Locate the cell with the specified text and output its [x, y] center coordinate. 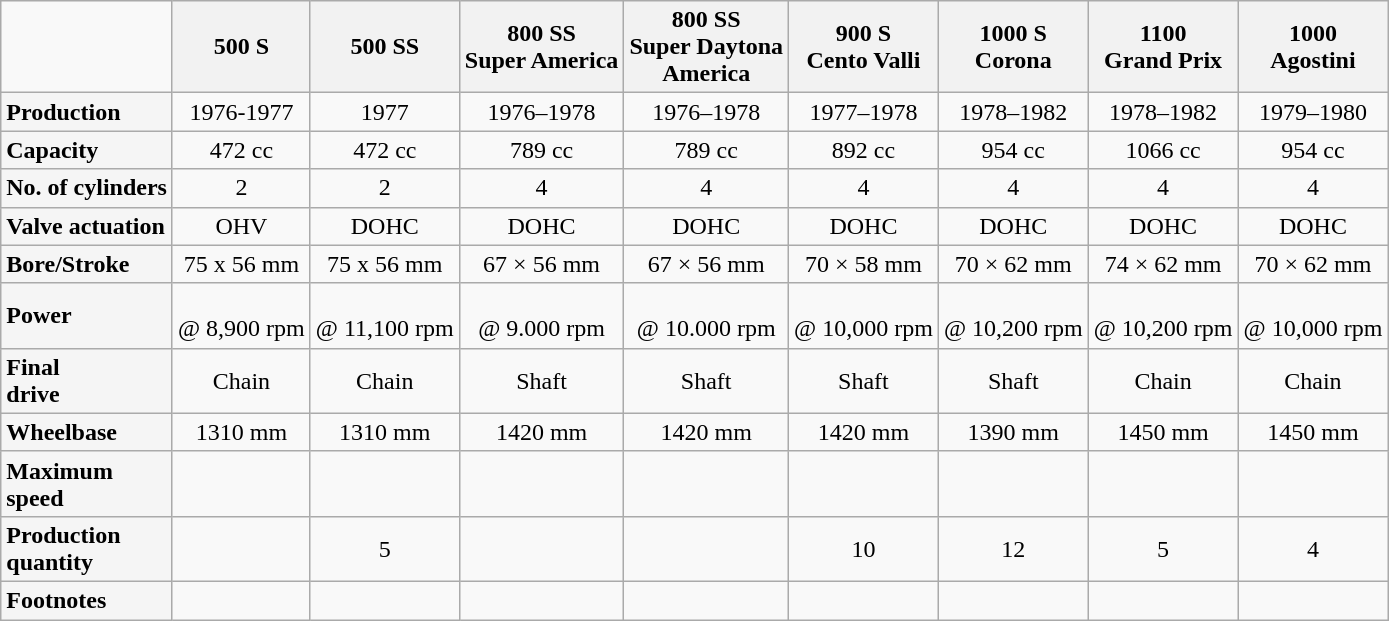
@ 9.000 rpm [542, 316]
1976-1977 [241, 112]
Bore/Stroke [87, 264]
Valve actuation [87, 226]
800 SSSuper Daytona America [706, 47]
1100 Grand Prix [1163, 47]
1390 mm [1013, 432]
OHV [241, 226]
70 × 58 mm [864, 264]
10 [864, 548]
Finaldrive [87, 380]
1977 [384, 112]
Production [87, 112]
1000 Agostini [1313, 47]
1000 S Corona [1013, 47]
1066 cc [1163, 150]
500 SS [384, 47]
@ 8,900 rpm [241, 316]
No. of cylinders [87, 188]
Wheelbase [87, 432]
Footnotes [87, 600]
1977–1978 [864, 112]
Capacity [87, 150]
Productionquantity [87, 548]
500 S [241, 47]
892 cc [864, 150]
@ 11,100 rpm [384, 316]
74 × 62 mm [1163, 264]
Power [87, 316]
12 [1013, 548]
@ 10.000 rpm [706, 316]
900 SCento Valli [864, 47]
800 SS Super America [542, 47]
Maximumspeed [87, 484]
1979–1980 [1313, 112]
